Scan for the cell matching the given text and deliver its (X, Y) coordinate at center. 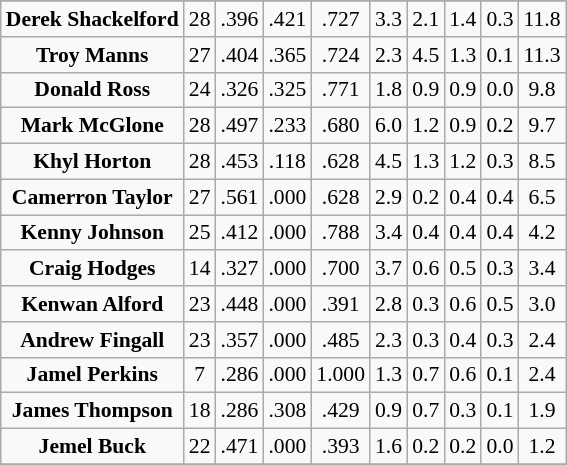
25 (200, 233)
.308 (287, 411)
.700 (340, 269)
Khyl Horton (92, 162)
.771 (340, 90)
.421 (287, 19)
Andrew Fingall (92, 340)
11.8 (542, 19)
1.6 (388, 447)
Troy Manns (92, 55)
.357 (239, 340)
3.3 (388, 19)
.561 (239, 197)
1.4 (462, 19)
.497 (239, 126)
Camerron Taylor (92, 197)
1.8 (388, 90)
Kenny Johnson (92, 233)
Kenwan Alford (92, 304)
.393 (340, 447)
.365 (287, 55)
James Thompson (92, 411)
.412 (239, 233)
.233 (287, 126)
.404 (239, 55)
6.0 (388, 126)
.471 (239, 447)
Jemel Buck (92, 447)
11.3 (542, 55)
2.1 (426, 19)
9.7 (542, 126)
8.5 (542, 162)
.788 (340, 233)
.453 (239, 162)
.724 (340, 55)
.680 (340, 126)
9.8 (542, 90)
14 (200, 269)
1.000 (340, 375)
Donald Ross (92, 90)
1.9 (542, 411)
.727 (340, 19)
Derek Shackelford (92, 19)
.448 (239, 304)
24 (200, 90)
Craig Hodges (92, 269)
.325 (287, 90)
3.7 (388, 269)
4.2 (542, 233)
22 (200, 447)
Jamel Perkins (92, 375)
Mark McGlone (92, 126)
.396 (239, 19)
7 (200, 375)
3.0 (542, 304)
2.8 (388, 304)
.327 (239, 269)
2.9 (388, 197)
.429 (340, 411)
18 (200, 411)
.485 (340, 340)
6.5 (542, 197)
.391 (340, 304)
.118 (287, 162)
.326 (239, 90)
